Search for the cell housing the specified text and yield its (x, y) center coordinate. 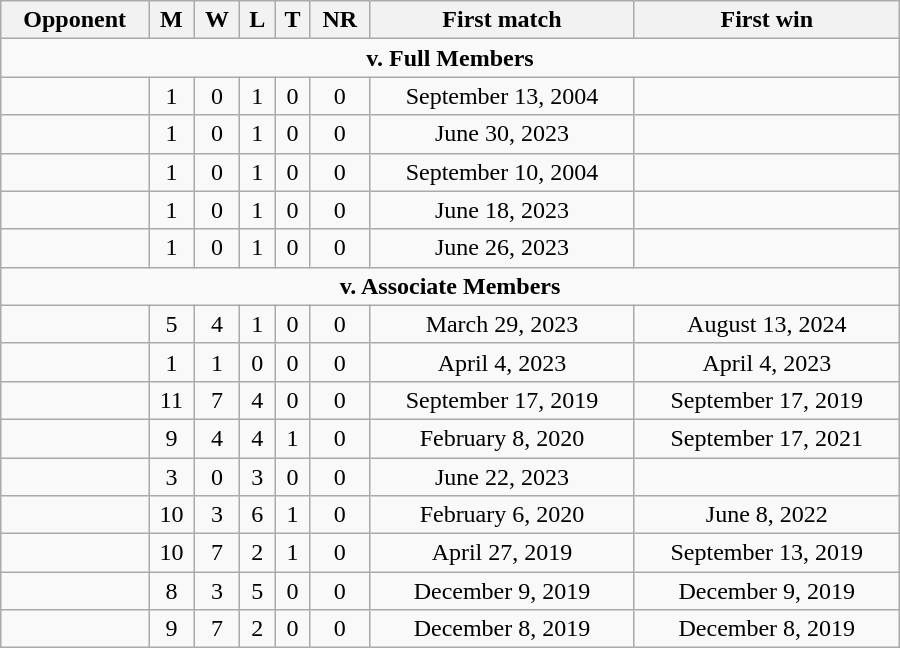
June 26, 2023 (502, 248)
NR (340, 20)
June 18, 2023 (502, 210)
April 27, 2019 (502, 553)
September 17, 2021 (766, 438)
11 (172, 400)
September 13, 2004 (502, 96)
September 10, 2004 (502, 172)
February 6, 2020 (502, 515)
March 29, 2023 (502, 324)
February 8, 2020 (502, 438)
June 30, 2023 (502, 134)
v. Full Members (450, 58)
September 13, 2019 (766, 553)
June 22, 2023 (502, 477)
June 8, 2022 (766, 515)
v. Associate Members (450, 286)
8 (172, 591)
L (258, 20)
First match (502, 20)
T (292, 20)
M (172, 20)
6 (258, 515)
W (217, 20)
First win (766, 20)
Opponent (75, 20)
August 13, 2024 (766, 324)
